Search for the cell housing the specified text and yield its [X, Y] center coordinate. 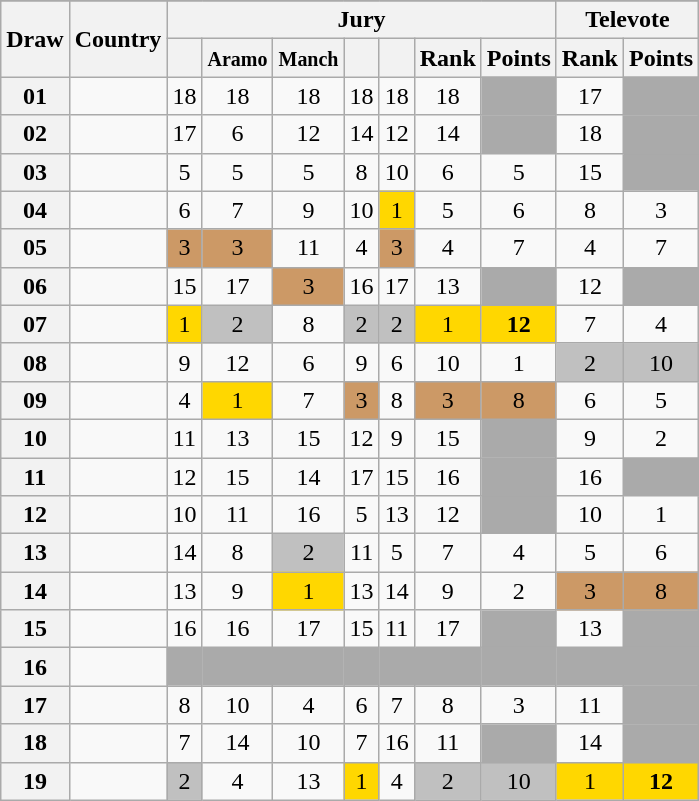
19 [35, 781]
08 [35, 362]
01 [35, 96]
06 [35, 286]
02 [35, 134]
Manch [308, 58]
04 [35, 210]
07 [35, 324]
03 [35, 172]
Televote [627, 20]
Country [118, 39]
Jury [362, 20]
09 [35, 400]
Aramo [238, 58]
Draw [35, 39]
05 [35, 248]
